Capture the cell that displays the provided text and extract its [x, y] central coordinate. 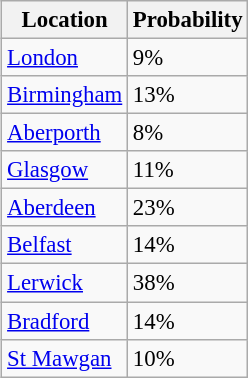
St Mawgan [65, 358]
23% [188, 208]
Birmingham [65, 95]
9% [188, 57]
10% [188, 358]
11% [188, 170]
Glasgow [65, 170]
Belfast [65, 245]
Location [65, 20]
38% [188, 283]
London [65, 57]
Aberporth [65, 133]
Probability [188, 20]
Bradford [65, 321]
8% [188, 133]
13% [188, 95]
Aberdeen [65, 208]
Lerwick [65, 283]
